Return (x, y) of the center of cell containing provided text 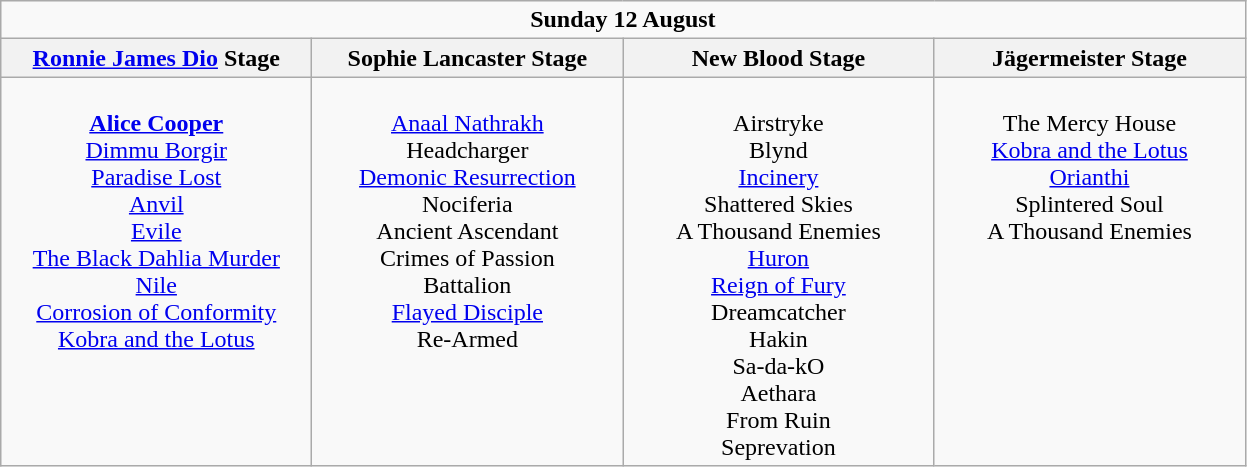
Sunday 12 August (623, 20)
Ronnie James Dio Stage (156, 58)
Airstryke Blynd Incinery Shattered Skies A Thousand Enemies Huron Reign of Fury Dreamcatcher Hakin Sa-da-kO Aethara From Ruin Seprevation (778, 272)
Anaal Nathrakh Headcharger Demonic Resurrection Nociferia Ancient Ascendant Crimes of Passion Battalion Flayed Disciple Re-Armed (468, 272)
Sophie Lancaster Stage (468, 58)
Jägermeister Stage (1090, 58)
New Blood Stage (778, 58)
Alice Cooper Dimmu Borgir Paradise Lost Anvil Evile The Black Dahlia Murder Nile Corrosion of Conformity Kobra and the Lotus (156, 272)
The Mercy House Kobra and the Lotus Orianthi Splintered Soul A Thousand Enemies (1090, 272)
